Provide the [x, y] coordinate of the cell's center where the given text is located.  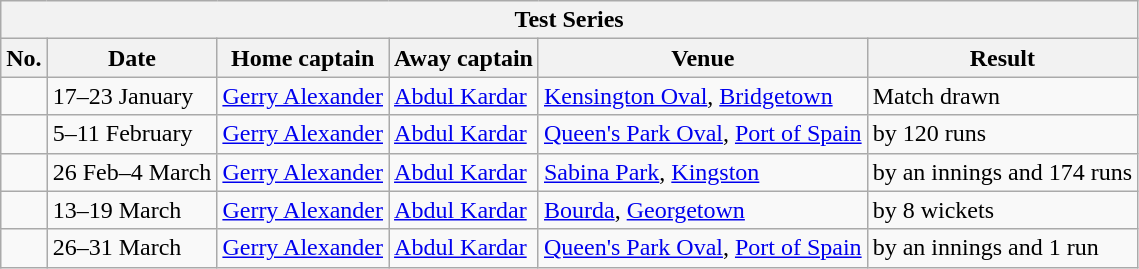
by 120 runs [1002, 134]
Away captain [464, 58]
Home captain [303, 58]
17–23 January [132, 96]
Bourda, Georgetown [702, 210]
by 8 wickets [1002, 210]
Sabina Park, Kingston [702, 172]
No. [24, 58]
by an innings and 174 runs [1002, 172]
Result [1002, 58]
26–31 March [132, 248]
Kensington Oval, Bridgetown [702, 96]
5–11 February [132, 134]
by an innings and 1 run [1002, 248]
26 Feb–4 March [132, 172]
Date [132, 58]
13–19 March [132, 210]
Venue [702, 58]
Match drawn [1002, 96]
Test Series [570, 20]
